Detect which cell encompasses the target text, then output its (X, Y) center coordinate. 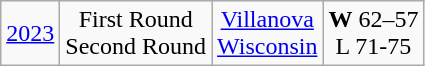
W 62–57 L 71-75 (374, 34)
First RoundSecond Round (136, 34)
VillanovaWisconsin (268, 34)
2023 (30, 34)
